Capture the cell that displays the provided text and extract its (x, y) central coordinate. 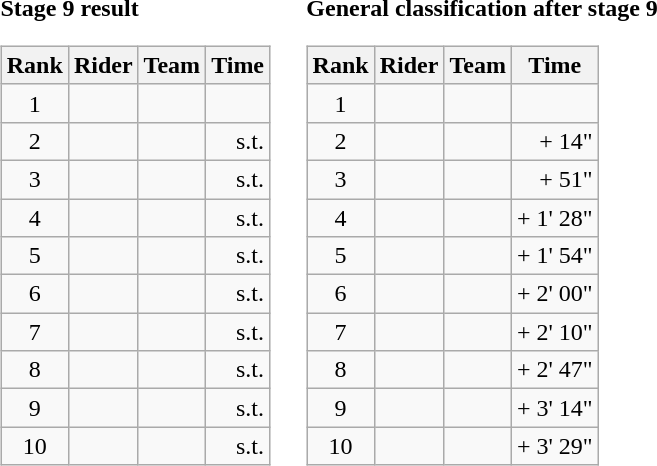
+ 3' 29" (554, 446)
+ 2' 10" (554, 332)
+ 1' 54" (554, 256)
+ 51" (554, 179)
+ 1' 28" (554, 217)
+ 14" (554, 141)
+ 2' 00" (554, 294)
+ 2' 47" (554, 370)
+ 3' 14" (554, 408)
